Detect which cell encompasses the target text, then output its [X, Y] center coordinate. 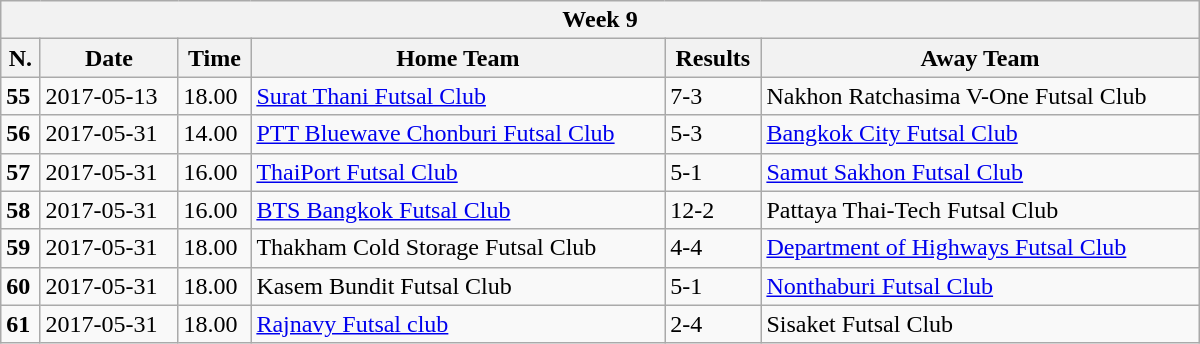
Department of Highways Futsal Club [980, 248]
5-3 [713, 134]
ThaiPort Futsal Club [458, 172]
Rajnavy Futsal club [458, 324]
Pattaya Thai-Tech Futsal Club [980, 210]
59 [20, 248]
2017-05-13 [109, 96]
BTS Bangkok Futsal Club [458, 210]
N. [20, 58]
60 [20, 286]
14.00 [214, 134]
56 [20, 134]
Away Team [980, 58]
Week 9 [600, 20]
Time [214, 58]
2-4 [713, 324]
55 [20, 96]
Thakham Cold Storage Futsal Club [458, 248]
57 [20, 172]
Surat Thani Futsal Club [458, 96]
Nonthaburi Futsal Club [980, 286]
PTT Bluewave Chonburi Futsal Club [458, 134]
61 [20, 324]
Sisaket Futsal Club [980, 324]
7-3 [713, 96]
58 [20, 210]
Samut Sakhon Futsal Club [980, 172]
Results [713, 58]
4-4 [713, 248]
Nakhon Ratchasima V-One Futsal Club [980, 96]
Date [109, 58]
Kasem Bundit Futsal Club [458, 286]
Home Team [458, 58]
12-2 [713, 210]
Bangkok City Futsal Club [980, 134]
